Detect which cell encompasses the target text, then output its (X, Y) center coordinate. 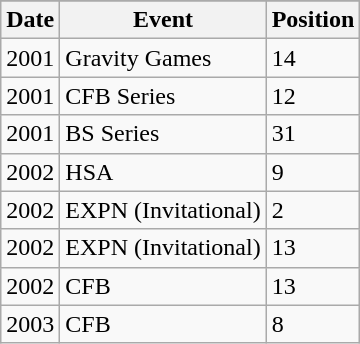
12 (313, 96)
9 (313, 172)
HSA (163, 172)
2 (313, 210)
14 (313, 58)
Event (163, 20)
Date (30, 20)
Gravity Games (163, 58)
Position (313, 20)
CFB Series (163, 96)
31 (313, 134)
8 (313, 324)
2003 (30, 324)
BS Series (163, 134)
